Pinpoint the cell where the given text exists, returning its (X, Y) midpoint coordinate. 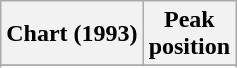
Peakposition (189, 34)
Chart (1993) (72, 34)
